Return the (x, y) coordinate for the center point of the cell that contains the specified text.  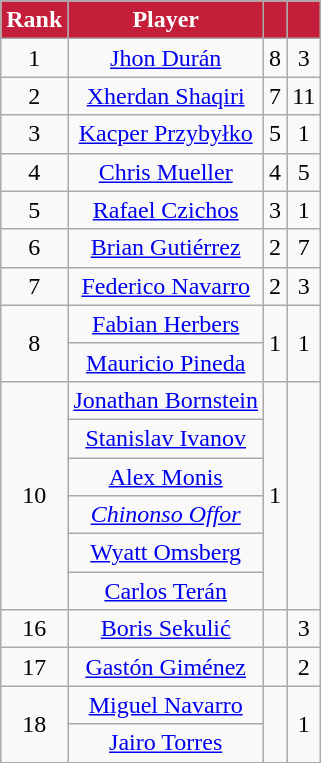
Rank (34, 20)
Fabian Herbers (166, 324)
Jairo Torres (166, 743)
Federico Navarro (166, 286)
Xherdan Shaqiri (166, 96)
Kacper Przybyłko (166, 134)
Chinonso Offor (166, 515)
Player (166, 20)
Stanislav Ivanov (166, 438)
Boris Sekulić (166, 629)
10 (34, 495)
Alex Monis (166, 477)
Carlos Terán (166, 591)
Miguel Navarro (166, 705)
Jhon Durán (166, 58)
Brian Gutiérrez (166, 248)
11 (304, 96)
17 (34, 667)
Mauricio Pineda (166, 362)
18 (34, 724)
Gastón Giménez (166, 667)
6 (34, 248)
Chris Mueller (166, 172)
16 (34, 629)
Jonathan Bornstein (166, 400)
Wyatt Omsberg (166, 553)
Rafael Czichos (166, 210)
